Identify which cell holds the provided text, then report its [X, Y] central coordinate. 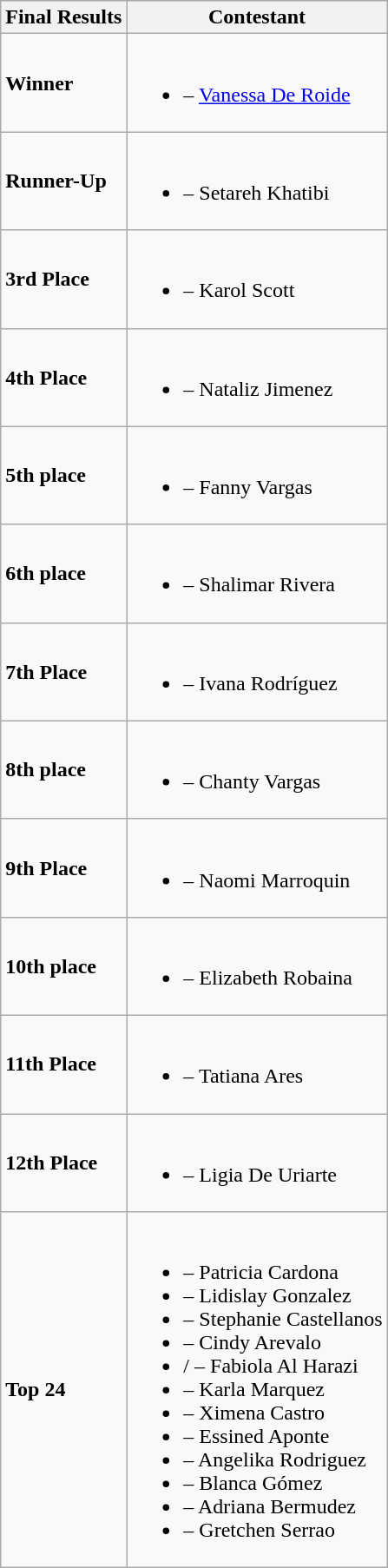
6th place [64, 573]
– Chanty Vargas [257, 769]
– Vanessa De Roide [257, 83]
– Naomi Marroquin [257, 868]
– Elizabeth Robaina [257, 965]
– Shalimar Rivera [257, 573]
– Fanny Vargas [257, 476]
– Setareh Khatibi [257, 181]
– Tatiana Ares [257, 1064]
– Nataliz Jimenez [257, 377]
12th Place [64, 1162]
– Karol Scott [257, 280]
Runner-Up [64, 181]
5th place [64, 476]
Final Results [64, 17]
7th Place [64, 672]
11th Place [64, 1064]
– Ligia De Uriarte [257, 1162]
4th Place [64, 377]
– Ivana Rodríguez [257, 672]
10th place [64, 965]
Top 24 [64, 1390]
8th place [64, 769]
3rd Place [64, 280]
9th Place [64, 868]
Contestant [257, 17]
Winner [64, 83]
